Identify which cell holds the provided text, then report its [X, Y] central coordinate. 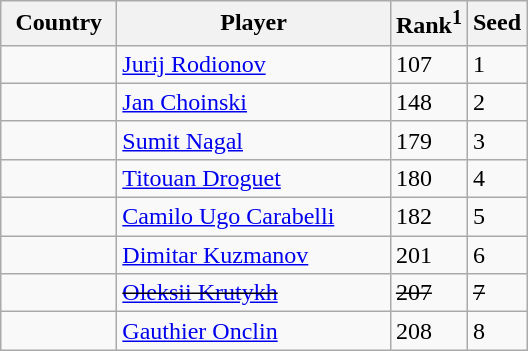
Camilo Ugo Carabelli [254, 217]
180 [428, 178]
Player [254, 24]
Jurij Rodionov [254, 64]
148 [428, 102]
107 [428, 64]
8 [496, 331]
Country [59, 24]
208 [428, 331]
207 [428, 293]
Rank1 [428, 24]
3 [496, 140]
Jan Choinski [254, 102]
Dimitar Kuzmanov [254, 255]
179 [428, 140]
Titouan Droguet [254, 178]
7 [496, 293]
Gauthier Onclin [254, 331]
2 [496, 102]
182 [428, 217]
201 [428, 255]
5 [496, 217]
1 [496, 64]
Sumit Nagal [254, 140]
Seed [496, 24]
6 [496, 255]
4 [496, 178]
Oleksii Krutykh [254, 293]
